Search for the cell housing the specified text and yield its [X, Y] center coordinate. 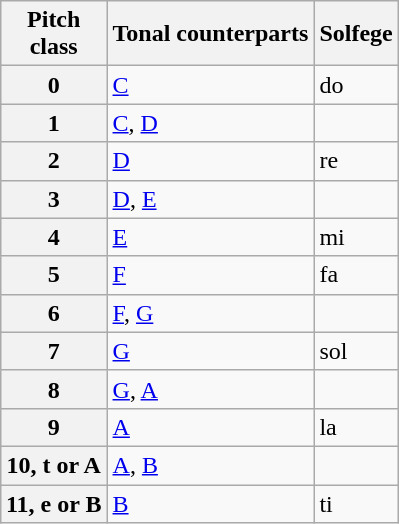
Tonal counterparts [210, 34]
A, B [210, 465]
G [210, 351]
sol [356, 351]
A [210, 427]
B [210, 503]
mi [356, 237]
D [210, 161]
Pitchclass [54, 34]
C, D [210, 123]
8 [54, 389]
6 [54, 313]
11, e or B [54, 503]
C [210, 85]
do [356, 85]
4 [54, 237]
ti [356, 503]
E [210, 237]
Solfege [356, 34]
0 [54, 85]
2 [54, 161]
9 [54, 427]
F, G [210, 313]
G, A [210, 389]
10, t or A [54, 465]
3 [54, 199]
F [210, 275]
la [356, 427]
D, E [210, 199]
5 [54, 275]
re [356, 161]
7 [54, 351]
1 [54, 123]
fa [356, 275]
